For the text-containing cell, return its midpoint in [x, y] coordinate format. 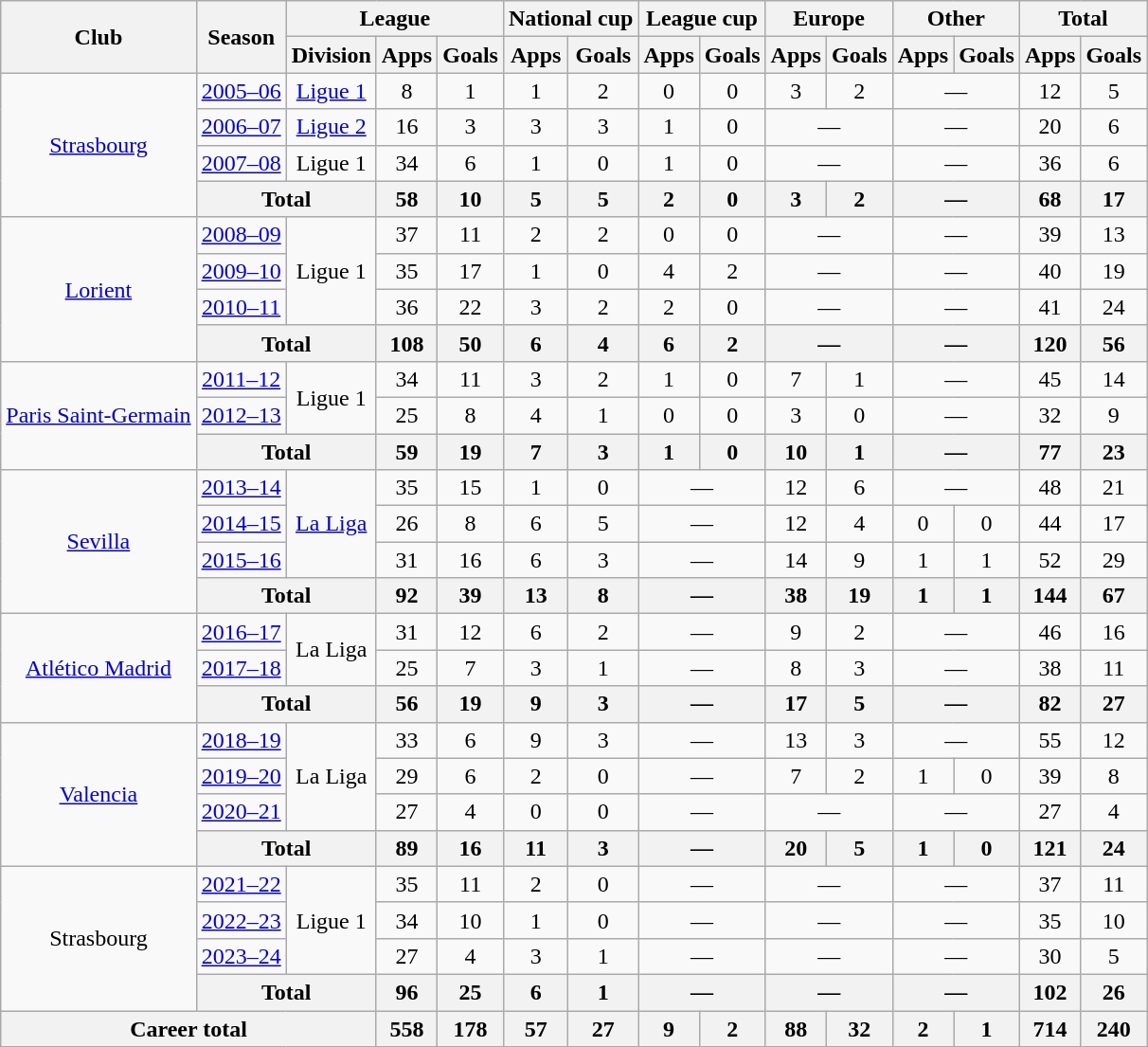
121 [1049, 848]
558 [406, 1028]
714 [1049, 1028]
67 [1114, 596]
Ligue 2 [332, 127]
Division [332, 55]
2010–11 [241, 307]
2011–12 [241, 379]
15 [471, 488]
2007–08 [241, 163]
33 [406, 740]
2020–21 [241, 812]
59 [406, 452]
48 [1049, 488]
Paris Saint-Germain [99, 415]
2008–09 [241, 235]
82 [1049, 704]
Sevilla [99, 542]
League [394, 19]
Club [99, 37]
40 [1049, 271]
Other [956, 19]
2015–16 [241, 560]
2018–19 [241, 740]
2017–18 [241, 668]
41 [1049, 307]
102 [1049, 992]
89 [406, 848]
178 [471, 1028]
77 [1049, 452]
46 [1049, 632]
30 [1049, 956]
68 [1049, 199]
2013–14 [241, 488]
2023–24 [241, 956]
2014–15 [241, 524]
144 [1049, 596]
2022–23 [241, 920]
108 [406, 343]
2005–06 [241, 91]
2019–20 [241, 776]
92 [406, 596]
2016–17 [241, 632]
Season [241, 37]
21 [1114, 488]
2009–10 [241, 271]
88 [796, 1028]
45 [1049, 379]
120 [1049, 343]
55 [1049, 740]
League cup [702, 19]
National cup [570, 19]
2021–22 [241, 884]
50 [471, 343]
57 [535, 1028]
44 [1049, 524]
58 [406, 199]
Europe [829, 19]
52 [1049, 560]
23 [1114, 452]
Lorient [99, 289]
240 [1114, 1028]
22 [471, 307]
2012–13 [241, 415]
Valencia [99, 794]
2006–07 [241, 127]
Atlético Madrid [99, 668]
Career total [189, 1028]
96 [406, 992]
